Provide the [X, Y] coordinate of the cell's center where the given text is located.  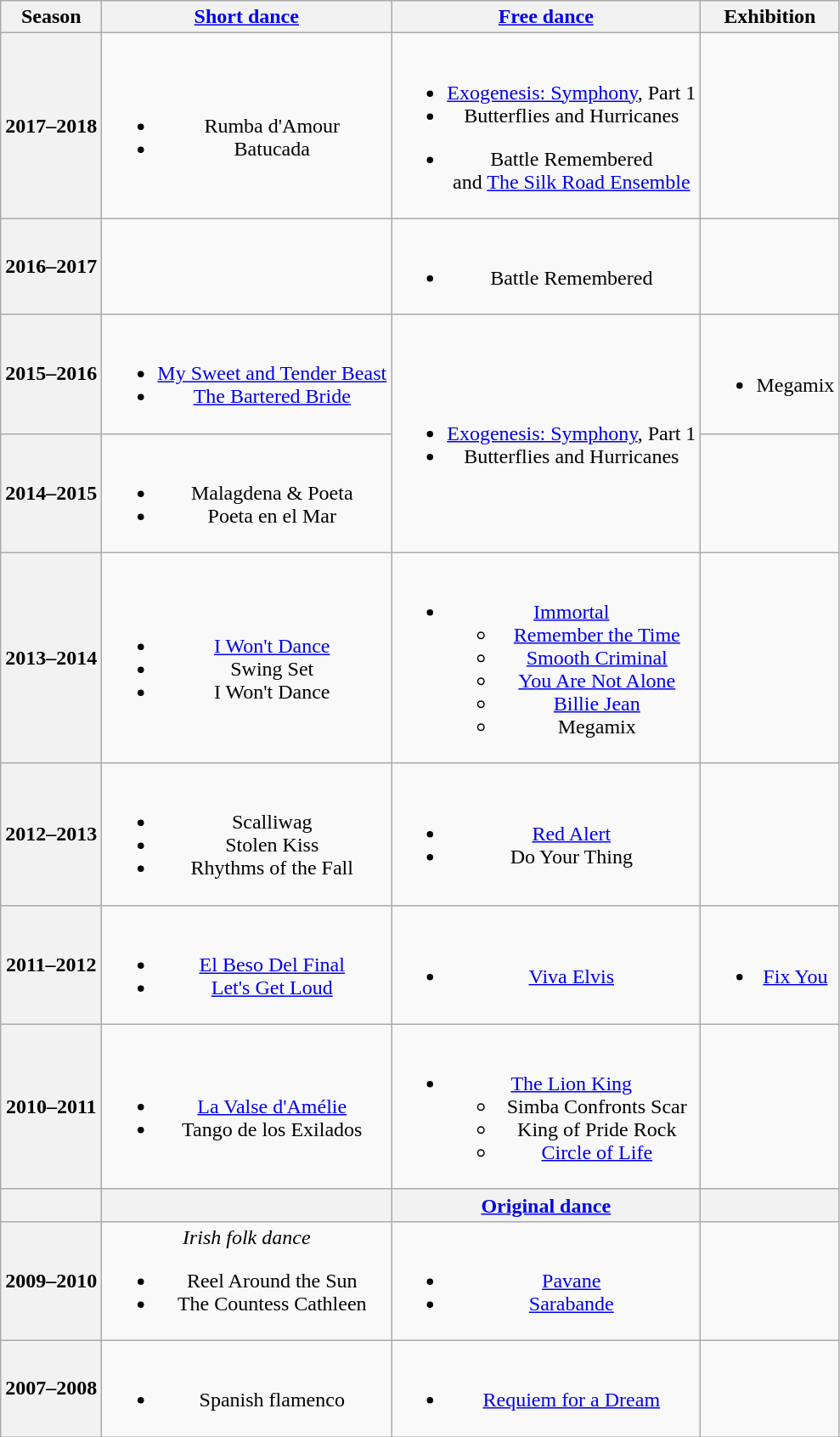
Pavane Sarabande [546, 1281]
Megamix [770, 374]
2013–2014 [51, 658]
Free dance [546, 17]
2017–2018 [51, 126]
Exhibition [770, 17]
2014–2015 [51, 493]
Exogenesis: Symphony, Part 1 Butterflies and Hurricanes [546, 433]
2007–2008 [51, 1389]
2011–2012 [51, 965]
Rumba d'Amour Batucada [246, 126]
2016–2017 [51, 267]
Scalliwag Stolen Kiss Rhythms of the Fall [246, 834]
Immortal Remember the TimeSmooth CriminalYou Are Not AloneBillie JeanMegamix [546, 658]
I Won't Dance Swing Set I Won't Dance [246, 658]
Original dance [546, 1205]
The Lion KingSimba Confronts ScarKing of Pride RockCircle of Life [546, 1106]
2009–2010 [51, 1281]
Spanish flamenco [246, 1389]
Viva Elvis [546, 965]
Requiem for a Dream [546, 1389]
Battle Remembered [546, 267]
Exogenesis: Symphony, Part 1 Butterflies and Hurricanes Battle Remembered and The Silk Road Ensemble [546, 126]
My Sweet and Tender Beast The Bartered Bride [246, 374]
Irish folk danceReel Around the SunThe Countess Cathleen [246, 1281]
2012–2013 [51, 834]
El Beso Del Final Let's Get Loud [246, 965]
Red Alert Do Your Thing [546, 834]
La Valse d'Amélie Tango de los Exilados [246, 1106]
Season [51, 17]
Short dance [246, 17]
Fix You [770, 965]
2015–2016 [51, 374]
2010–2011 [51, 1106]
Malagdena & Poeta Poeta en el Mar [246, 493]
